Scan for the cell matching the given text and deliver its [x, y] coordinate at center. 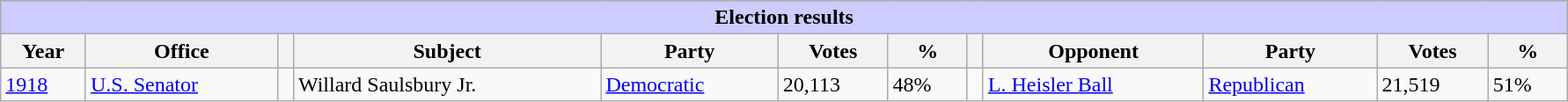
Democratic [690, 84]
48% [927, 84]
L. Heisler Ball [1093, 84]
Subject [447, 51]
Office [181, 51]
51% [1528, 84]
1918 [44, 84]
20,113 [832, 84]
Willard Saulsbury Jr. [447, 84]
Opponent [1093, 51]
Election results [785, 18]
Republican [1290, 84]
21,519 [1432, 84]
U.S. Senator [181, 84]
Year [44, 51]
